From the cell containing the given text, extract its center point as (X, Y) coordinate. 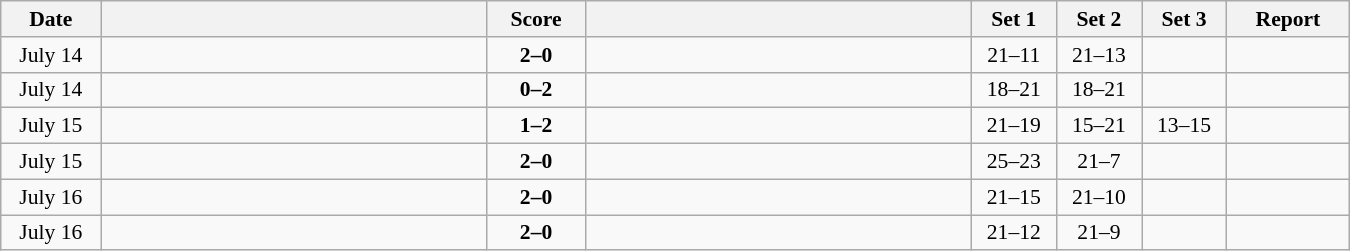
Score (536, 19)
Date (51, 19)
13–15 (1184, 126)
1–2 (536, 126)
21–10 (1098, 197)
21–12 (1014, 233)
0–2 (536, 90)
21–11 (1014, 55)
Set 3 (1184, 19)
21–9 (1098, 233)
Set 1 (1014, 19)
Report (1288, 19)
21–13 (1098, 55)
15–21 (1098, 126)
25–23 (1014, 162)
21–7 (1098, 162)
21–19 (1014, 126)
Set 2 (1098, 19)
21–15 (1014, 197)
